Return (x, y) of the center of cell containing provided text 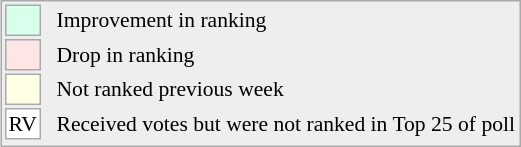
Improvement in ranking (286, 20)
Not ranked previous week (286, 90)
RV (23, 124)
Drop in ranking (286, 55)
Received votes but were not ranked in Top 25 of poll (286, 124)
